For the text-containing cell, return its midpoint in (x, y) coordinate format. 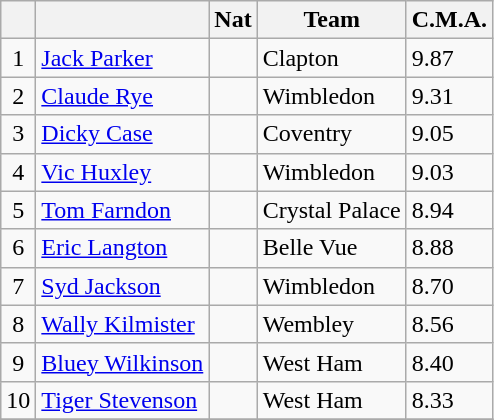
8.40 (449, 362)
Team (332, 20)
8 (18, 324)
Clapton (332, 58)
Tom Farndon (122, 210)
2 (18, 96)
Syd Jackson (122, 286)
Wembley (332, 324)
7 (18, 286)
3 (18, 134)
8.33 (449, 400)
9.05 (449, 134)
Nat (233, 20)
Vic Huxley (122, 172)
8.88 (449, 248)
C.M.A. (449, 20)
8.70 (449, 286)
Claude Rye (122, 96)
Wally Kilmister (122, 324)
9 (18, 362)
Eric Langton (122, 248)
8.56 (449, 324)
9.87 (449, 58)
10 (18, 400)
1 (18, 58)
Tiger Stevenson (122, 400)
Belle Vue (332, 248)
Dicky Case (122, 134)
Bluey Wilkinson (122, 362)
8.94 (449, 210)
6 (18, 248)
Coventry (332, 134)
5 (18, 210)
4 (18, 172)
Jack Parker (122, 58)
Crystal Palace (332, 210)
9.03 (449, 172)
9.31 (449, 96)
